For the text-containing cell, return its midpoint in (x, y) coordinate format. 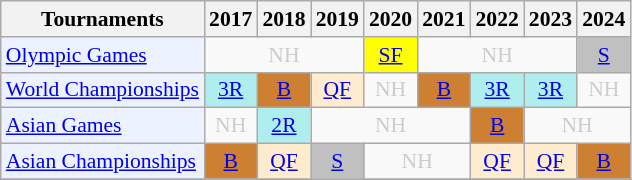
2021 (444, 19)
2023 (550, 19)
2R (284, 126)
Asian Championships (102, 162)
SF (390, 55)
2024 (604, 19)
2019 (338, 19)
World Championships (102, 90)
2020 (390, 19)
Tournaments (102, 19)
2022 (498, 19)
Olympic Games (102, 55)
2018 (284, 19)
2017 (230, 19)
Asian Games (102, 126)
